Search for the cell housing the specified text and yield its (X, Y) center coordinate. 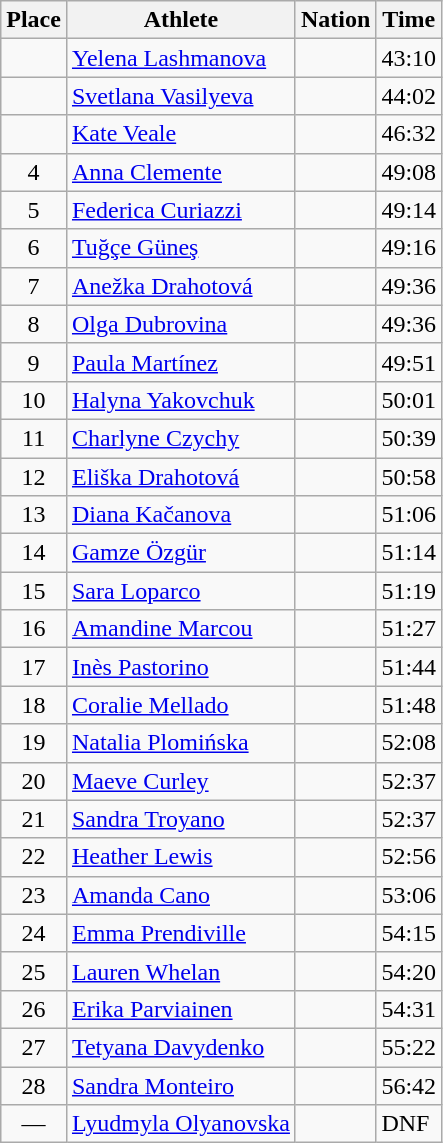
5 (34, 210)
Sandra Troyano (180, 819)
52:08 (409, 743)
54:15 (409, 933)
51:48 (409, 705)
12 (34, 477)
26 (34, 1009)
50:39 (409, 438)
18 (34, 705)
15 (34, 591)
Heather Lewis (180, 857)
Amandine Marcou (180, 629)
46:32 (409, 134)
Amanda Cano (180, 895)
6 (34, 248)
Sandra Monteiro (180, 1085)
50:01 (409, 400)
51:19 (409, 591)
28 (34, 1085)
51:06 (409, 515)
24 (34, 933)
Emma Prendiville (180, 933)
19 (34, 743)
Inès Pastorino (180, 667)
54:20 (409, 971)
21 (34, 819)
Paula Martínez (180, 362)
Anežka Drahotová (180, 286)
Svetlana Vasilyeva (180, 96)
17 (34, 667)
Kate Veale (180, 134)
Halyna Yakovchuk (180, 400)
— (34, 1124)
53:06 (409, 895)
Place (34, 20)
23 (34, 895)
Athlete (180, 20)
Erika Parviainen (180, 1009)
Lyudmyla Olyanovska (180, 1124)
Gamze Özgür (180, 553)
52:56 (409, 857)
Charlyne Czychy (180, 438)
9 (34, 362)
22 (34, 857)
Time (409, 20)
43:10 (409, 58)
44:02 (409, 96)
54:31 (409, 1009)
Olga Dubrovina (180, 324)
49:14 (409, 210)
7 (34, 286)
55:22 (409, 1047)
Nation (335, 20)
Eliška Drahotová (180, 477)
25 (34, 971)
49:16 (409, 248)
51:27 (409, 629)
Coralie Mellado (180, 705)
8 (34, 324)
Natalia Plomińska (180, 743)
10 (34, 400)
27 (34, 1047)
56:42 (409, 1085)
Anna Clemente (180, 172)
Tuğçe Güneş (180, 248)
Federica Curiazzi (180, 210)
14 (34, 553)
50:58 (409, 477)
13 (34, 515)
DNF (409, 1124)
Diana Kačanova (180, 515)
49:51 (409, 362)
49:08 (409, 172)
Tetyana Davydenko (180, 1047)
51:44 (409, 667)
51:14 (409, 553)
11 (34, 438)
Sara Loparco (180, 591)
Yelena Lashmanova (180, 58)
20 (34, 781)
Lauren Whelan (180, 971)
16 (34, 629)
Maeve Curley (180, 781)
4 (34, 172)
